Return (X, Y) of the center of cell containing provided text 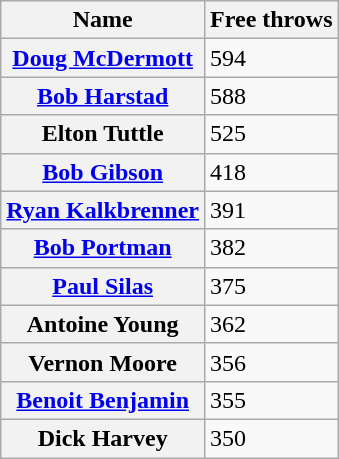
391 (272, 210)
588 (272, 96)
Dick Harvey (103, 438)
362 (272, 324)
382 (272, 248)
Paul Silas (103, 286)
Bob Harstad (103, 96)
350 (272, 438)
Free throws (272, 20)
Ryan Kalkbrenner (103, 210)
Bob Portman (103, 248)
Benoit Benjamin (103, 400)
Bob Gibson (103, 172)
Vernon Moore (103, 362)
418 (272, 172)
Antoine Young (103, 324)
594 (272, 58)
375 (272, 286)
Name (103, 20)
356 (272, 362)
Doug McDermott (103, 58)
525 (272, 134)
Elton Tuttle (103, 134)
355 (272, 400)
